Identify which cell holds the provided text, then report its (x, y) central coordinate. 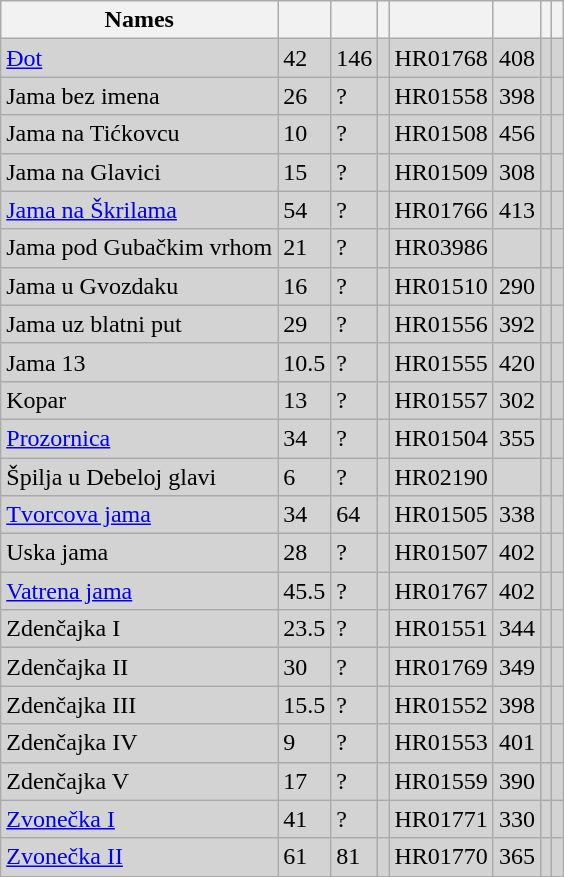
HR01507 (441, 553)
HR01769 (441, 667)
10.5 (304, 362)
45.5 (304, 591)
390 (516, 781)
349 (516, 667)
15.5 (304, 705)
9 (304, 743)
Đot (140, 58)
HR01553 (441, 743)
HR01766 (441, 210)
16 (304, 286)
41 (304, 819)
456 (516, 134)
HR01767 (441, 591)
Špilja u Debeloj glavi (140, 477)
HR01768 (441, 58)
330 (516, 819)
338 (516, 515)
Jama u Gvozdaku (140, 286)
Tvorcova jama (140, 515)
Zdenčajka V (140, 781)
Zvonečka II (140, 857)
HR01770 (441, 857)
146 (354, 58)
Jama uz blatni put (140, 324)
HR01558 (441, 96)
Jama na Škrilama (140, 210)
HR01552 (441, 705)
HR01504 (441, 438)
Kopar (140, 400)
HR03986 (441, 248)
HR02190 (441, 477)
6 (304, 477)
15 (304, 172)
HR01556 (441, 324)
81 (354, 857)
355 (516, 438)
61 (304, 857)
HR01557 (441, 400)
17 (304, 781)
Zdenčajka III (140, 705)
HR01555 (441, 362)
344 (516, 629)
21 (304, 248)
Vatrena jama (140, 591)
Names (140, 20)
28 (304, 553)
Jama na Glavici (140, 172)
HR01551 (441, 629)
Uska jama (140, 553)
Jama pod Gubačkim vrhom (140, 248)
392 (516, 324)
13 (304, 400)
HR01771 (441, 819)
HR01509 (441, 172)
26 (304, 96)
42 (304, 58)
Jama na Tićkovcu (140, 134)
401 (516, 743)
420 (516, 362)
Zdenčajka II (140, 667)
Zvonečka I (140, 819)
30 (304, 667)
10 (304, 134)
HR01559 (441, 781)
54 (304, 210)
Prozornica (140, 438)
HR01508 (441, 134)
Jama 13 (140, 362)
HR01505 (441, 515)
408 (516, 58)
23.5 (304, 629)
Zdenčajka IV (140, 743)
64 (354, 515)
308 (516, 172)
413 (516, 210)
365 (516, 857)
29 (304, 324)
Jama bez imena (140, 96)
290 (516, 286)
302 (516, 400)
HR01510 (441, 286)
Zdenčajka I (140, 629)
